Pinpoint the cell where the given text exists, returning its [X, Y] midpoint coordinate. 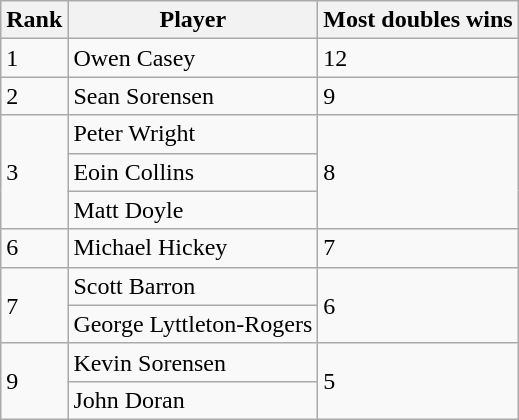
1 [34, 58]
Most doubles wins [418, 20]
George Lyttleton-Rogers [193, 324]
12 [418, 58]
Peter Wright [193, 134]
Owen Casey [193, 58]
5 [418, 381]
Kevin Sorensen [193, 362]
2 [34, 96]
Matt Doyle [193, 210]
Rank [34, 20]
Michael Hickey [193, 248]
Player [193, 20]
8 [418, 172]
John Doran [193, 400]
3 [34, 172]
Scott Barron [193, 286]
Eoin Collins [193, 172]
Sean Sorensen [193, 96]
